Output the [X, Y] coordinate of the center of the cell containing the given text.  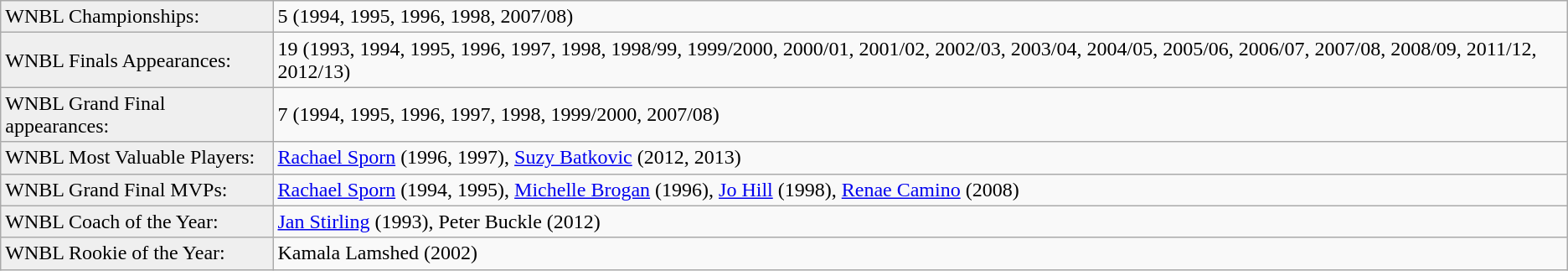
5 (1994, 1995, 1996, 1998, 2007/08) [920, 17]
WNBL Coach of the Year: [137, 221]
Jan Stirling (1993), Peter Buckle (2012) [920, 221]
WNBL Grand Final appearances: [137, 114]
WNBL Most Valuable Players: [137, 158]
WNBL Rookie of the Year: [137, 253]
WNBL Grand Final MVPs: [137, 190]
WNBL Finals Appearances: [137, 60]
Kamala Lamshed (2002) [920, 253]
7 (1994, 1995, 1996, 1997, 1998, 1999/2000, 2007/08) [920, 114]
Rachael Sporn (1996, 1997), Suzy Batkovic (2012, 2013) [920, 158]
Rachael Sporn (1994, 1995), Michelle Brogan (1996), Jo Hill (1998), Renae Camino (2008) [920, 190]
WNBL Championships: [137, 17]
